Return (x, y) of the center of cell containing provided text 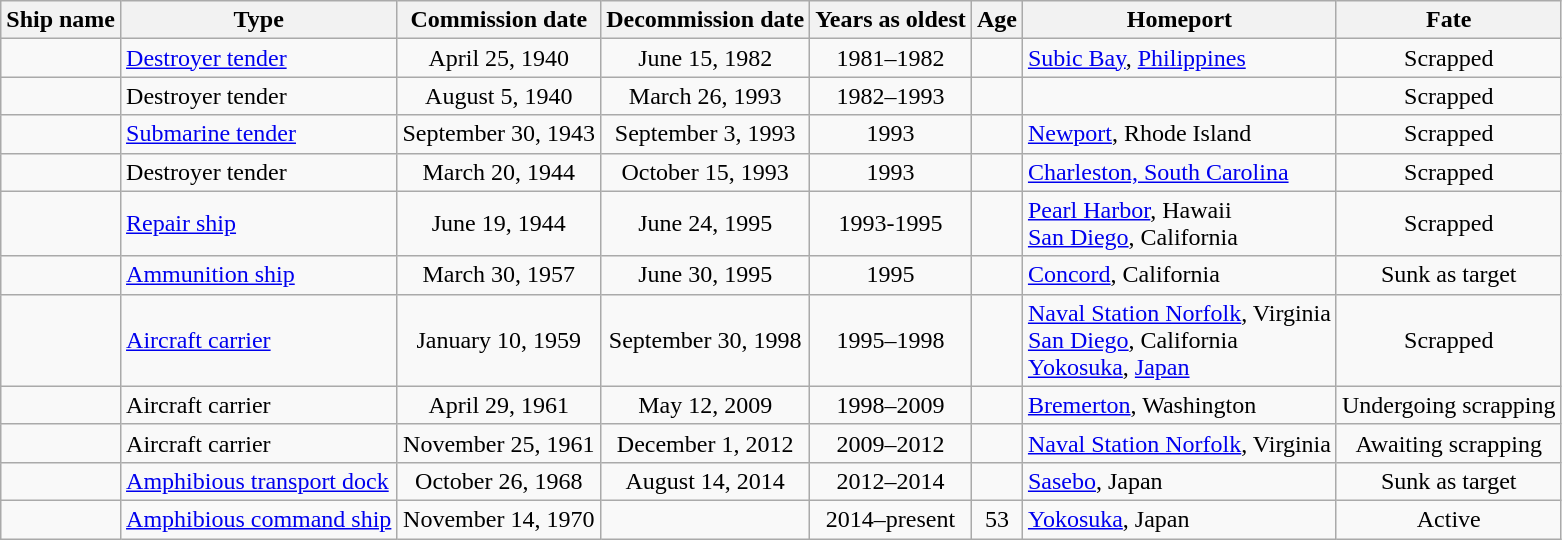
Yokosuka, Japan (1179, 519)
November 14, 1970 (499, 519)
Ammunition ship (259, 275)
November 25, 1961 (499, 443)
October 26, 1968 (499, 481)
March 20, 1944 (499, 172)
1995 (891, 275)
Active (1448, 519)
Naval Station Norfolk, Virginia (1179, 443)
September 3, 1993 (706, 134)
April 25, 1940 (499, 58)
53 (996, 519)
Ship name (61, 20)
September 30, 1943 (499, 134)
Amphibious command ship (259, 519)
Undergoing scrapping (1448, 405)
Type (259, 20)
December 1, 2012 (706, 443)
June 15, 1982 (706, 58)
Fate (1448, 20)
June 30, 1995 (706, 275)
1995–1998 (891, 340)
April 29, 1961 (499, 405)
Commission date (499, 20)
Bremerton, Washington (1179, 405)
Submarine tender (259, 134)
January 10, 1959 (499, 340)
August 14, 2014 (706, 481)
Decommission date (706, 20)
Homeport (1179, 20)
Years as oldest (891, 20)
1993-1995 (891, 224)
June 19, 1944 (499, 224)
September 30, 1998 (706, 340)
2012–2014 (891, 481)
Subic Bay, Philippines (1179, 58)
August 5, 1940 (499, 96)
2014–present (891, 519)
Concord, California (1179, 275)
Amphibious transport dock (259, 481)
March 26, 1993 (706, 96)
1982–1993 (891, 96)
Pearl Harbor, HawaiiSan Diego, California (1179, 224)
Age (996, 20)
May 12, 2009 (706, 405)
Awaiting scrapping (1448, 443)
1981–1982 (891, 58)
1998–2009 (891, 405)
Sasebo, Japan (1179, 481)
June 24, 1995 (706, 224)
March 30, 1957 (499, 275)
October 15, 1993 (706, 172)
2009–2012 (891, 443)
Charleston, South Carolina (1179, 172)
Newport, Rhode Island (1179, 134)
Repair ship (259, 224)
Naval Station Norfolk, VirginiaSan Diego, CaliforniaYokosuka, Japan (1179, 340)
